Output the [X, Y] coordinate of the center of the cell containing the given text.  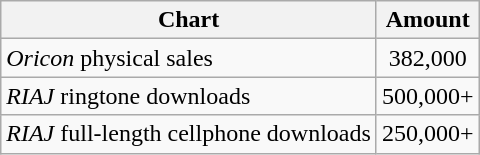
Oricon physical sales [189, 58]
500,000+ [428, 96]
Amount [428, 20]
RIAJ full-length cellphone downloads [189, 134]
250,000+ [428, 134]
RIAJ ringtone downloads [189, 96]
Chart [189, 20]
382,000 [428, 58]
